Return (x, y) of the center of cell containing provided text 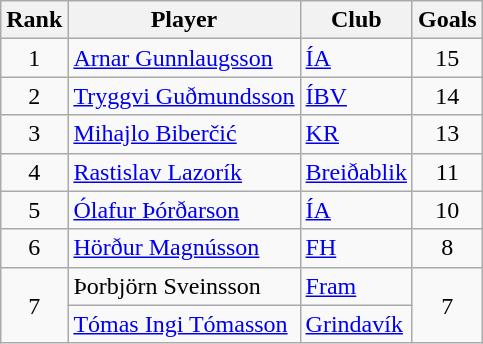
Hörður Magnússon (184, 248)
FH (356, 248)
Þorbjörn Sveinsson (184, 286)
Tómas Ingi Tómasson (184, 324)
4 (34, 172)
10 (447, 210)
8 (447, 248)
1 (34, 58)
KR (356, 134)
11 (447, 172)
Club (356, 20)
Rastislav Lazorík (184, 172)
6 (34, 248)
Grindavík (356, 324)
14 (447, 96)
15 (447, 58)
3 (34, 134)
Arnar Gunnlaugsson (184, 58)
13 (447, 134)
Fram (356, 286)
2 (34, 96)
Tryggvi Guðmundsson (184, 96)
Player (184, 20)
5 (34, 210)
Goals (447, 20)
Rank (34, 20)
Ólafur Þórðarson (184, 210)
Breiðablik (356, 172)
ÍBV (356, 96)
Mihajlo Biberčić (184, 134)
